Pinpoint the cell where the given text exists, returning its [x, y] midpoint coordinate. 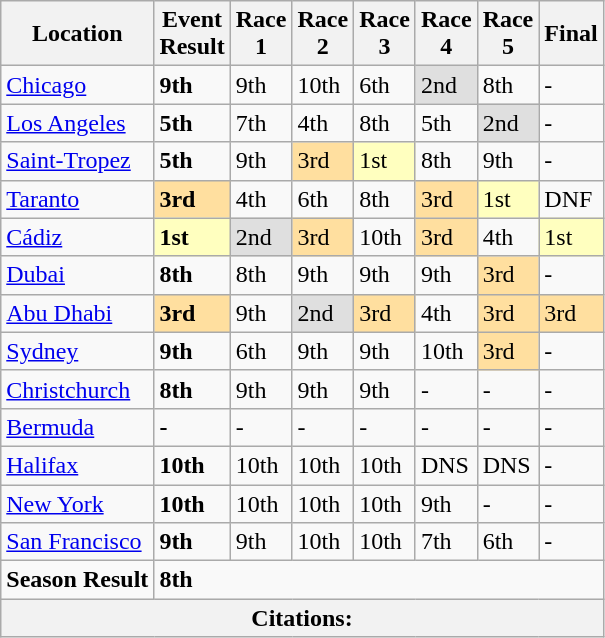
Race2 [323, 34]
Bermuda [78, 427]
Sydney [78, 351]
San Francisco [78, 542]
Los Angeles [78, 123]
Race5 [508, 34]
Season Result [78, 580]
Chicago [78, 85]
Citations: [302, 618]
Race1 [261, 34]
Halifax [78, 465]
New York [78, 503]
EventResult [192, 34]
Saint-Tropez [78, 161]
Taranto [78, 199]
DNF [571, 199]
Christchurch [78, 389]
Final [571, 34]
Location [78, 34]
Dubai [78, 275]
Race4 [446, 34]
Abu Dhabi [78, 313]
Cádiz [78, 237]
Race3 [385, 34]
